Output the (x, y) coordinate of the center of the cell containing the given text.  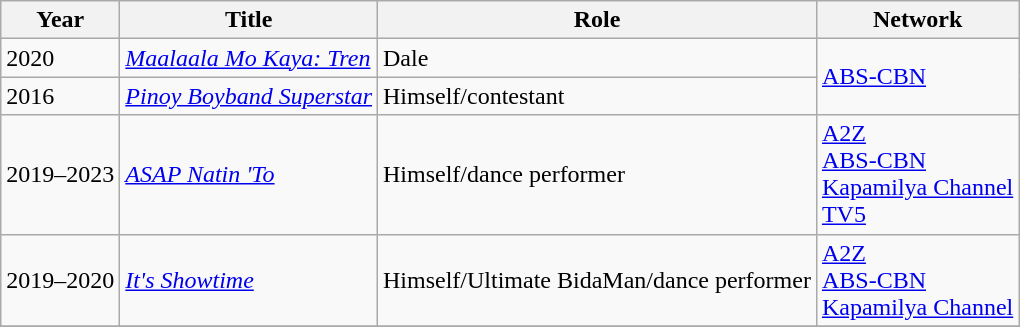
Dale (598, 58)
Himself/dance performer (598, 174)
It's Showtime (249, 280)
Pinoy Boyband Superstar (249, 96)
2016 (60, 96)
2019–2023 (60, 174)
ASAP Natin 'To (249, 174)
2020 (60, 58)
Year (60, 20)
A2Z ABS-CBN Kapamilya Channel TV5 (917, 174)
Maalaala Mo Kaya: Tren (249, 58)
A2Z ABS-CBN Kapamilya Channel (917, 280)
ABS-CBN (917, 77)
Title (249, 20)
Himself/contestant (598, 96)
Role (598, 20)
2019–2020 (60, 280)
Himself/Ultimate BidaMan/dance performer (598, 280)
Network (917, 20)
